From the cell containing the given text, extract its center point as (X, Y) coordinate. 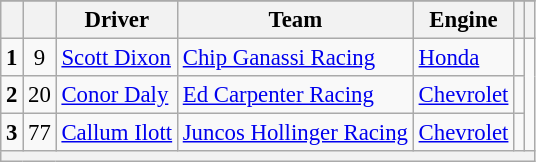
9 (40, 58)
77 (40, 133)
Scott Dixon (116, 58)
Juncos Hollinger Racing (295, 133)
Honda (463, 58)
Chip Ganassi Racing (295, 58)
Team (295, 20)
20 (40, 95)
1 (12, 58)
Callum Ilott (116, 133)
3 (12, 133)
Driver (116, 20)
Conor Daly (116, 95)
Ed Carpenter Racing (295, 95)
Engine (463, 20)
2 (12, 95)
